Capture the cell that displays the provided text and extract its (X, Y) central coordinate. 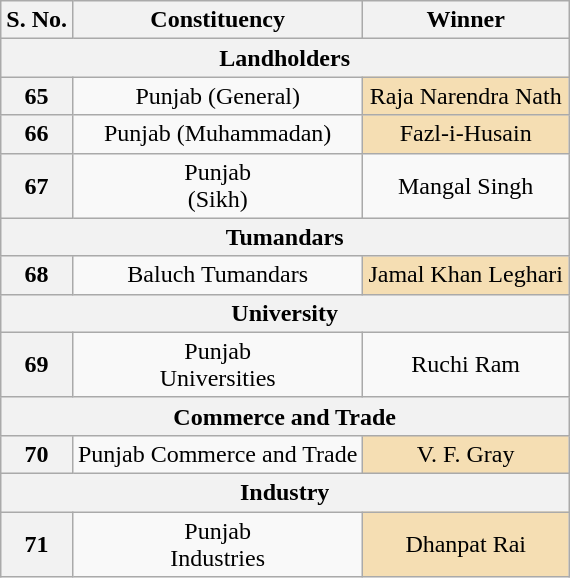
65 (37, 96)
68 (37, 275)
University (285, 313)
Raja Narendra Nath (466, 96)
Dhanpat Rai (466, 544)
Punjab (Sikh) (217, 186)
S. No. (37, 20)
Baluch Tumandars (217, 275)
70 (37, 454)
Jamal Khan Leghari (466, 275)
Mangal Singh (466, 186)
V. F. Gray (466, 454)
Commerce and Trade (285, 416)
Punjab Universities (217, 364)
69 (37, 364)
Punjab (Muhammadan) (217, 134)
66 (37, 134)
Tumandars (285, 237)
Ruchi Ram (466, 364)
Landholders (285, 58)
Winner (466, 20)
67 (37, 186)
Industry (285, 492)
Fazl-i-Husain (466, 134)
71 (37, 544)
Punjab Commerce and Trade (217, 454)
Punjab (General) (217, 96)
Punjab Industries (217, 544)
Constituency (217, 20)
